Extract the [x, y] coordinate from the center of the cell holding the provided text.  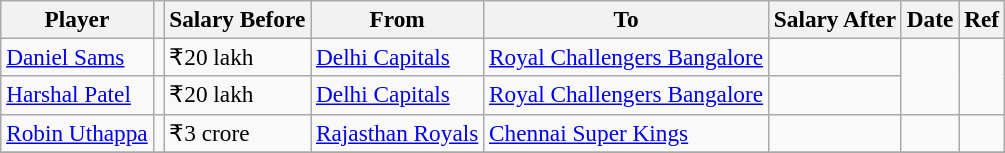
Chennai Super Kings [626, 133]
To [626, 19]
Player [77, 19]
₹3 crore [238, 133]
Salary Before [238, 19]
Daniel Sams [77, 57]
Ref [982, 19]
Date [930, 19]
Harshal Patel [77, 95]
Rajasthan Royals [398, 133]
Salary After [834, 19]
From [398, 19]
Robin Uthappa [77, 133]
